For the text-containing cell, return its midpoint in (x, y) coordinate format. 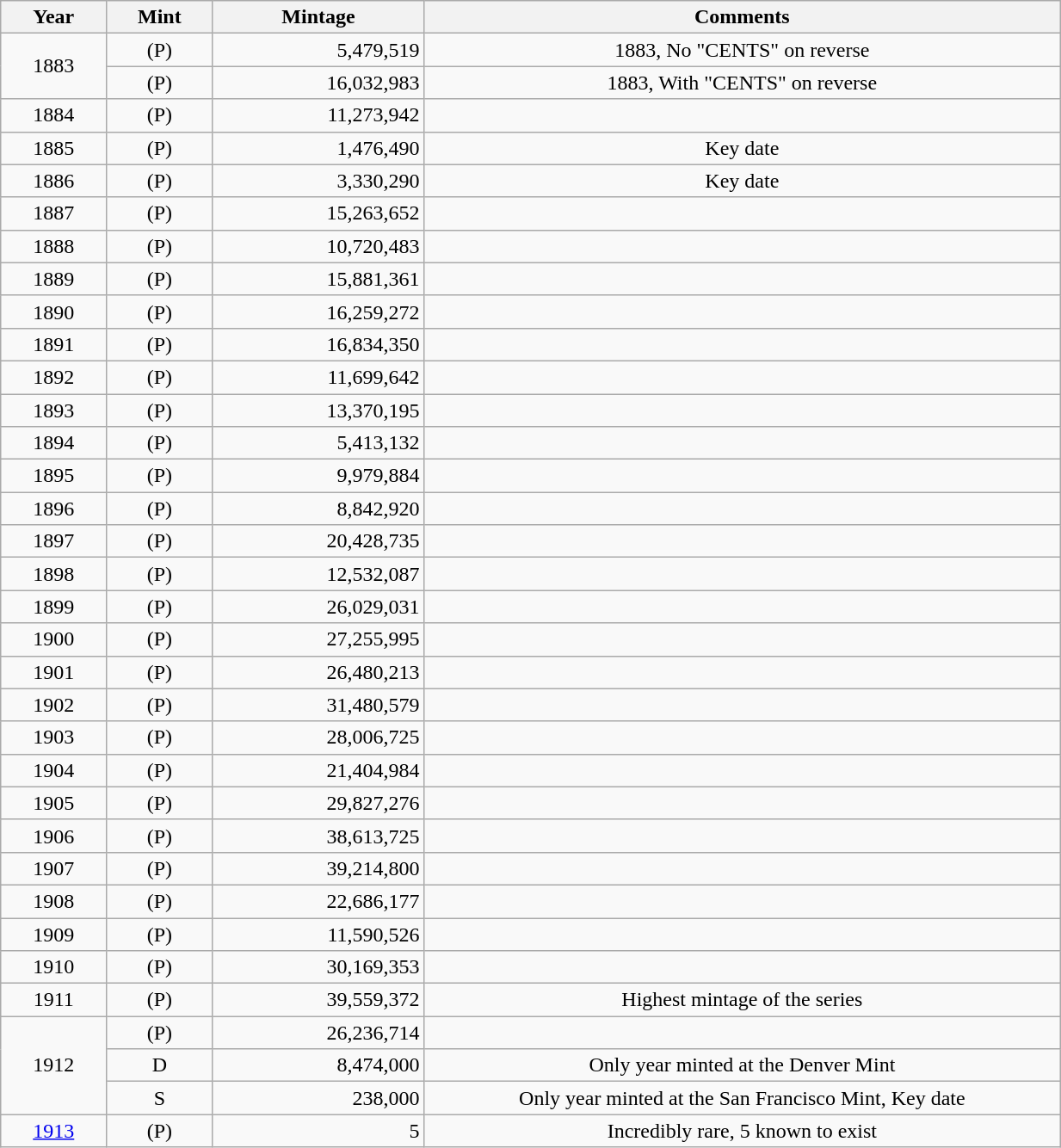
12,532,087 (318, 574)
3,330,290 (318, 181)
1908 (53, 901)
5,413,132 (318, 443)
11,699,642 (318, 377)
20,428,735 (318, 541)
1895 (53, 476)
Mint (160, 17)
27,255,995 (318, 639)
29,827,276 (318, 803)
1902 (53, 705)
15,881,361 (318, 279)
1907 (53, 868)
1892 (53, 377)
16,259,272 (318, 312)
1900 (53, 639)
1903 (53, 738)
1901 (53, 672)
26,480,213 (318, 672)
1890 (53, 312)
1887 (53, 213)
5 (318, 1131)
1,476,490 (318, 148)
Highest mintage of the series (742, 1000)
1883, With "CENTS" on reverse (742, 83)
39,214,800 (318, 868)
28,006,725 (318, 738)
11,273,942 (318, 115)
Only year minted at the Denver Mint (742, 1065)
16,834,350 (318, 344)
238,000 (318, 1098)
1893 (53, 410)
1894 (53, 443)
11,590,526 (318, 934)
16,032,983 (318, 83)
22,686,177 (318, 901)
1883, No "CENTS" on reverse (742, 50)
39,559,372 (318, 1000)
30,169,353 (318, 967)
1906 (53, 836)
31,480,579 (318, 705)
Mintage (318, 17)
1888 (53, 246)
1904 (53, 770)
8,474,000 (318, 1065)
1884 (53, 115)
1883 (53, 66)
1897 (53, 541)
5,479,519 (318, 50)
8,842,920 (318, 509)
1891 (53, 344)
15,263,652 (318, 213)
1898 (53, 574)
Only year minted at the San Francisco Mint, Key date (742, 1098)
26,236,714 (318, 1033)
Comments (742, 17)
1886 (53, 181)
D (160, 1065)
S (160, 1098)
1896 (53, 509)
1911 (53, 1000)
1885 (53, 148)
Year (53, 17)
1909 (53, 934)
1905 (53, 803)
21,404,984 (318, 770)
1913 (53, 1131)
1899 (53, 607)
Incredibly rare, 5 known to exist (742, 1131)
26,029,031 (318, 607)
10,720,483 (318, 246)
38,613,725 (318, 836)
9,979,884 (318, 476)
1889 (53, 279)
1912 (53, 1065)
1910 (53, 967)
13,370,195 (318, 410)
